Scan for the cell matching the given text and deliver its (X, Y) coordinate at center. 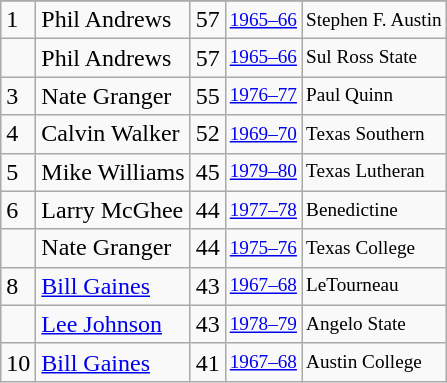
Benedictine (374, 210)
Texas College (374, 248)
1979–80 (263, 172)
Mike Williams (113, 172)
41 (208, 362)
6 (18, 210)
45 (208, 172)
1975–76 (263, 248)
1976–77 (263, 96)
10 (18, 362)
1 (18, 20)
Stephen F. Austin (374, 20)
1977–78 (263, 210)
Calvin Walker (113, 134)
1978–79 (263, 324)
52 (208, 134)
8 (18, 286)
5 (18, 172)
Austin College (374, 362)
Texas Lutheran (374, 172)
55 (208, 96)
Lee Johnson (113, 324)
Angelo State (374, 324)
LeTourneau (374, 286)
Texas Southern (374, 134)
Paul Quinn (374, 96)
Sul Ross State (374, 58)
3 (18, 96)
Larry McGhee (113, 210)
4 (18, 134)
1969–70 (263, 134)
